For the text-containing cell, return its midpoint in [X, Y] coordinate format. 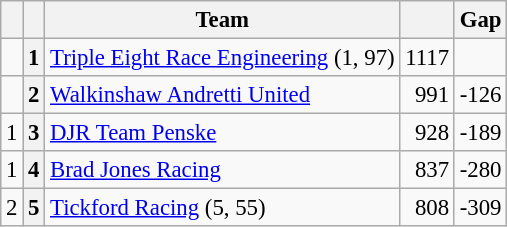
1117 [427, 58]
-189 [480, 133]
5 [34, 208]
Walkinshaw Andretti United [222, 95]
DJR Team Penske [222, 133]
Brad Jones Racing [222, 170]
837 [427, 170]
Team [222, 20]
-126 [480, 95]
Tickford Racing (5, 55) [222, 208]
991 [427, 95]
3 [34, 133]
-309 [480, 208]
4 [34, 170]
808 [427, 208]
928 [427, 133]
Triple Eight Race Engineering (1, 97) [222, 58]
Gap [480, 20]
-280 [480, 170]
